Output the (x, y) coordinate of the center of the cell containing the given text.  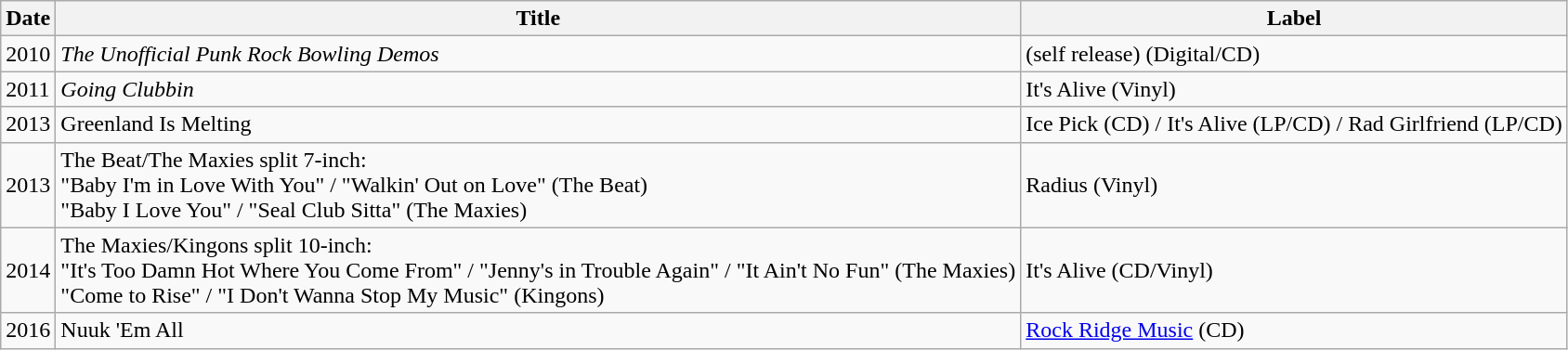
2010 (28, 54)
Ice Pick (CD) / It's Alive (LP/CD) / Rad Girlfriend (LP/CD) (1295, 124)
2014 (28, 270)
Nuuk 'Em All (539, 331)
Title (539, 19)
It's Alive (Vinyl) (1295, 89)
Radius (Vinyl) (1295, 185)
The Beat/The Maxies split 7-inch:"Baby I'm in Love With You" / "Walkin' Out on Love" (The Beat) "Baby I Love You" / "Seal Club Sitta" (The Maxies) (539, 185)
The Unofficial Punk Rock Bowling Demos (539, 54)
Rock Ridge Music (CD) (1295, 331)
(self release) (Digital/CD) (1295, 54)
Going Clubbin (539, 89)
Label (1295, 19)
2011 (28, 89)
Greenland Is Melting (539, 124)
Date (28, 19)
It's Alive (CD/Vinyl) (1295, 270)
2016 (28, 331)
